Locate the cell with the specified text and output its [X, Y] center coordinate. 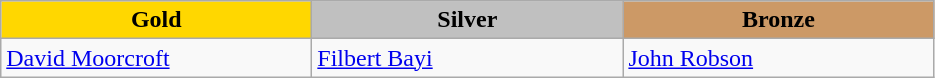
John Robson [778, 58]
Bronze [778, 20]
David Moorcroft [156, 58]
Filbert Bayi [468, 58]
Silver [468, 20]
Gold [156, 20]
